For the text-containing cell, return its midpoint in (x, y) coordinate format. 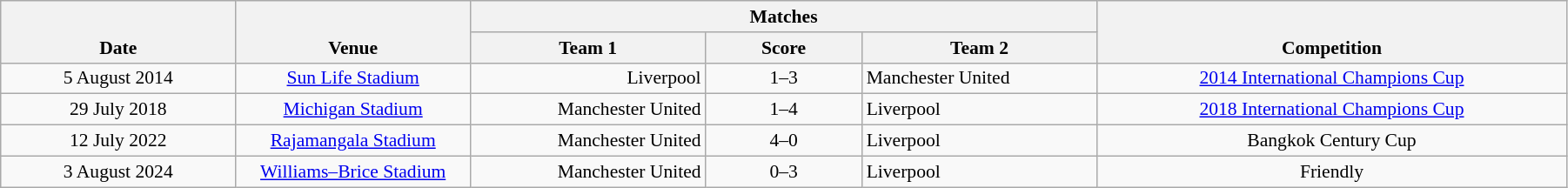
12 July 2022 (118, 141)
Competition (1332, 31)
Friendly (1332, 171)
Team 2 (980, 48)
Matches (784, 17)
Sun Life Stadium (353, 78)
Venue (353, 31)
2018 International Champions Cup (1332, 110)
Williams–Brice Stadium (353, 171)
2014 International Champions Cup (1332, 78)
Rajamangala Stadium (353, 141)
Team 1 (588, 48)
4–0 (784, 141)
Score (784, 48)
0–3 (784, 171)
1–3 (784, 78)
3 August 2024 (118, 171)
5 August 2014 (118, 78)
Michigan Stadium (353, 110)
Bangkok Century Cup (1332, 141)
29 July 2018 (118, 110)
Date (118, 31)
1–4 (784, 110)
